Extract the (x, y) coordinate from the center of the cell holding the provided text.  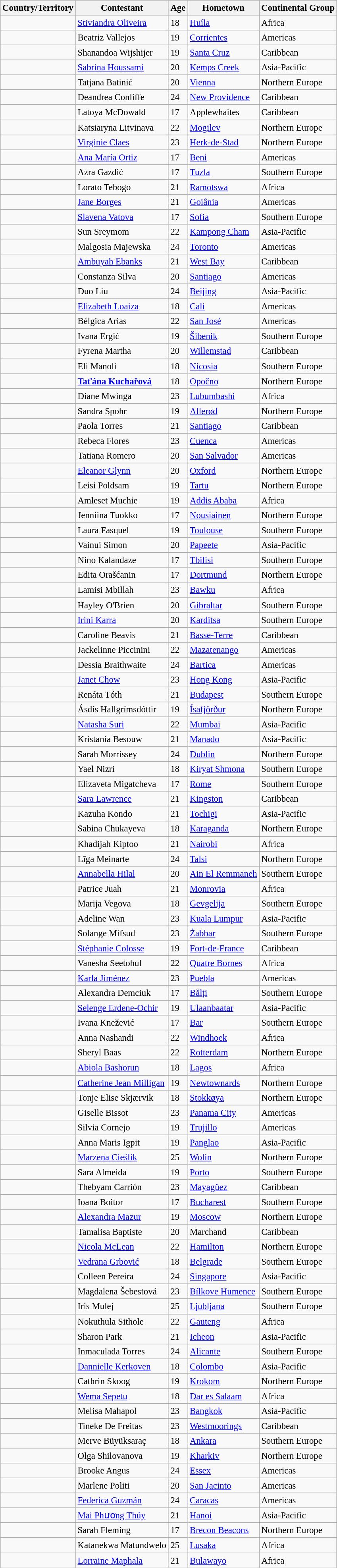
Ljubljana (223, 1307)
Oxford (223, 471)
Edita Orašćanin (122, 575)
Līga Meinarte (122, 859)
Bucharest (223, 1202)
Paola Torres (122, 426)
Stéphanie Colosse (122, 948)
Taťána Kuchařová (122, 381)
West Bay (223, 262)
Hometown (223, 8)
Nousiainen (223, 515)
Dar es Salaam (223, 1396)
Cali (223, 307)
Kharkiv (223, 1456)
Fort-de-France (223, 948)
Singapore (223, 1277)
Bílkove Humence (223, 1292)
Sara Lawrence (122, 799)
Iris Mulej (122, 1307)
Marlene Politi (122, 1486)
Ain El Remmaneh (223, 874)
San Salvador (223, 456)
Ulaanbaatar (223, 1008)
Slavena Vatova (122, 217)
Mayagüez (223, 1187)
Kazuha Kondo (122, 814)
Laura Fasquel (122, 530)
Herk-de-Stad (223, 142)
Beijing (223, 291)
Elizabeth Loaiza (122, 307)
Diane Mwinga (122, 396)
Vedrana Grbović (122, 1262)
Tatjana Batinić (122, 83)
Beni (223, 157)
Brooke Angus (122, 1471)
Ana María Ortiz (122, 157)
Alexandra Mazur (122, 1217)
Anna Maris Igpit (122, 1142)
Kristania Besouw (122, 739)
Ramotswa (223, 187)
Kuala Lumpur (223, 918)
Jackelinne Piccinini (122, 650)
Bartica (223, 665)
Stiviandra Oliveira (122, 23)
Willemstad (223, 351)
Kampong Cham (223, 232)
Colleen Pereira (122, 1277)
Tuzla (223, 172)
Eleanor Glynn (122, 471)
Yael Nizri (122, 769)
Gibraltar (223, 605)
Westmoorings (223, 1426)
Abiola Bashorun (122, 1068)
Moscow (223, 1217)
Tochigi (223, 814)
Ivana Ergić (122, 336)
Toronto (223, 247)
Bélgica Arias (122, 321)
New Providence (223, 97)
Cathrin Skoog (122, 1381)
Mogilev (223, 127)
Jane Borges (122, 202)
Alexandra Demciuk (122, 993)
Sofia (223, 217)
Panama City (223, 1113)
Quatre Bornes (223, 963)
Sun Sreymom (122, 232)
Vainui Simon (122, 545)
Janet Chow (122, 680)
Ambuyah Ebanks (122, 262)
Hanoi (223, 1516)
Inmaculada Torres (122, 1351)
Sharon Park (122, 1337)
Virginie Claes (122, 142)
Solange Mifsud (122, 933)
Lubumbashi (223, 396)
Goiânia (223, 202)
Continental Group (298, 8)
Šibenik (223, 336)
Porto (223, 1172)
Huíla (223, 23)
Catherine Jean Milligan (122, 1083)
Sabina Chukayeva (122, 829)
Anna Nashandi (122, 1038)
Constanza Silva (122, 277)
Kemps Creek (223, 68)
Talsi (223, 859)
Marija Vegova (122, 904)
Dannielle Kerkoven (122, 1366)
Hamilton (223, 1247)
Silvia Cornejo (122, 1127)
Marchand (223, 1232)
Lamisi Mbillah (122, 590)
Tineke De Freitas (122, 1426)
Shanandoa Wijshijer (122, 53)
Khadijah Kiptoo (122, 844)
Magdalena Šebestová (122, 1292)
Applewhaites (223, 112)
Contestant (122, 8)
Budapest (223, 694)
Merve Büyüksaraç (122, 1441)
Tonje Elise Skjærvik (122, 1097)
Kingston (223, 799)
Żabbar (223, 933)
Nairobi (223, 844)
Sheryl Baas (122, 1053)
Irini Karra (122, 620)
Corrientes (223, 38)
Gevgelija (223, 904)
Lusaka (223, 1545)
Sarah Fleming (122, 1531)
Sarah Morrissey (122, 754)
Patrice Juah (122, 889)
Katanekwa Matundwelo (122, 1545)
Caracas (223, 1500)
Bawku (223, 590)
Santa Cruz (223, 53)
Melisa Mahapol (122, 1411)
Nicola McLean (122, 1247)
Mazatenango (223, 650)
Leisi Poldsam (122, 486)
Ioana Boitor (122, 1202)
Wolin (223, 1157)
Malgosia Majewska (122, 247)
Azra Gazdić (122, 172)
Adeline Wan (122, 918)
Wema Sepetu (122, 1396)
Natasha Suri (122, 724)
San Jacinto (223, 1486)
Alicante (223, 1351)
Allerød (223, 411)
Nino Kalandaze (122, 560)
Giselle Bissot (122, 1113)
Rebeca Flores (122, 441)
Marzena Cieślik (122, 1157)
Lorato Tebogo (122, 187)
Sara Almeida (122, 1172)
Thebyam Carrión (122, 1187)
Papeete (223, 545)
Karaganda (223, 829)
Amleset Muchie (122, 501)
Nicosia (223, 366)
Lagos (223, 1068)
Caroline Beavis (122, 635)
Beatriz Vallejos (122, 38)
Nokuthula Sithole (122, 1321)
Trujillo (223, 1127)
Deandrea Conliffe (122, 97)
Annabella Hilal (122, 874)
Dublin (223, 754)
Bulawayo (223, 1560)
Cuenca (223, 441)
Kiryat Shmona (223, 769)
Latoya McDowald (122, 112)
Essex (223, 1471)
Panglao (223, 1142)
Duo Liu (122, 291)
Katsiaryna Litvinava (122, 127)
Dessia Braithwaite (122, 665)
Lorraine Maphala (122, 1560)
Bar (223, 1023)
Eli Manoli (122, 366)
Elizaveta Migatcheva (122, 784)
Monrovia (223, 889)
Hong Kong (223, 680)
Brecon Beacons (223, 1531)
Fyrena Martha (122, 351)
Federica Guzmán (122, 1500)
Newtownards (223, 1083)
Basse-Terre (223, 635)
Ísafjörður (223, 710)
Belgrade (223, 1262)
Dortmund (223, 575)
Tatiana Romero (122, 456)
Bălți (223, 993)
Windhoek (223, 1038)
Bangkok (223, 1411)
Stokkøya (223, 1097)
Opočno (223, 381)
Ankara (223, 1441)
Tamalisa Baptiste (122, 1232)
Vienna (223, 83)
Ásdís Hallgrímsdóttir (122, 710)
Addis Ababa (223, 501)
Age (178, 8)
Colombo (223, 1366)
Krokom (223, 1381)
Vanesha Seetohul (122, 963)
Karditsa (223, 620)
Tbilisi (223, 560)
San José (223, 321)
Olga Shilovanova (122, 1456)
Tartu (223, 486)
Sandra Spohr (122, 411)
Gauteng (223, 1321)
Country/Territory (38, 8)
Puebla (223, 978)
Icheon (223, 1337)
Renáta Tóth (122, 694)
Toulouse (223, 530)
Sabrina Houssami (122, 68)
Rotterdam (223, 1053)
Jenniina Tuokko (122, 515)
Selenge Erdene-Ochir (122, 1008)
Mumbai (223, 724)
Rome (223, 784)
Mai Phương Thúy (122, 1516)
Hayley O'Brien (122, 605)
Manado (223, 739)
Ivana Knežević (122, 1023)
Karla Jiménez (122, 978)
